Find where the given text appears and provide that cell's center as (X, Y) coordinate. 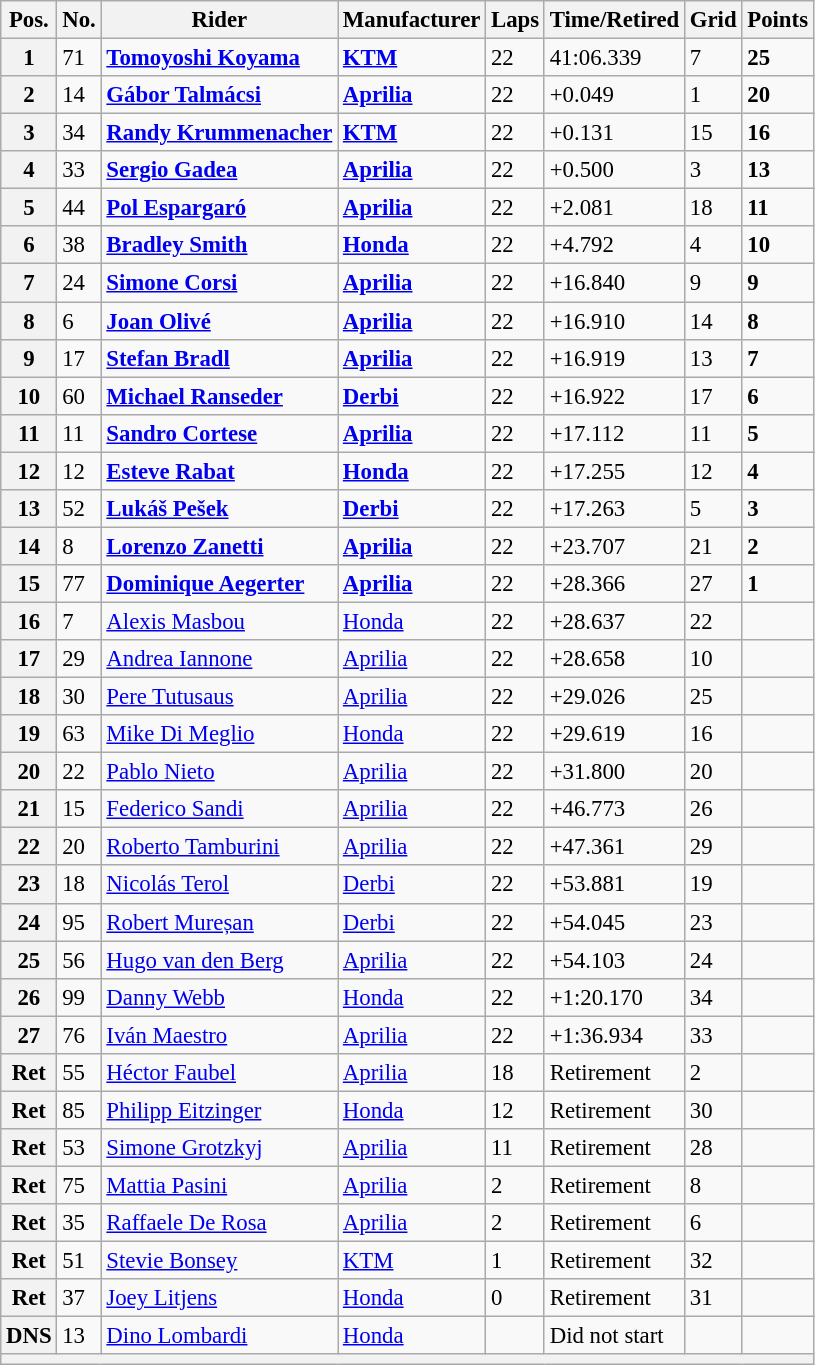
76 (79, 1035)
41:06.339 (614, 58)
+28.658 (614, 659)
37 (79, 1298)
+17.263 (614, 509)
+17.112 (614, 433)
Stevie Bonsey (220, 1261)
99 (79, 997)
28 (712, 1148)
No. (79, 20)
38 (79, 245)
Gábor Talmácsi (220, 95)
Laps (516, 20)
Raffaele De Rosa (220, 1223)
+17.255 (614, 471)
Roberto Tamburini (220, 847)
Héctor Faubel (220, 1073)
52 (79, 509)
Pablo Nieto (220, 772)
85 (79, 1110)
Sergio Gadea (220, 170)
Nicolás Terol (220, 885)
Simone Grotzkyj (220, 1148)
+0.131 (614, 133)
Simone Corsi (220, 283)
+0.049 (614, 95)
+16.922 (614, 396)
Points (778, 20)
Robert Mureșan (220, 922)
+16.910 (614, 321)
95 (79, 922)
77 (79, 584)
+28.637 (614, 621)
53 (79, 1148)
+23.707 (614, 546)
+28.366 (614, 584)
Stefan Bradl (220, 358)
55 (79, 1073)
Esteve Rabat (220, 471)
+4.792 (614, 245)
Lorenzo Zanetti (220, 546)
+31.800 (614, 772)
31 (712, 1298)
Did not start (614, 1336)
Tomoyoshi Koyama (220, 58)
44 (79, 208)
+1:20.170 (614, 997)
Michael Ranseder (220, 396)
+29.026 (614, 697)
Pos. (29, 20)
+54.103 (614, 960)
Dominique Aegerter (220, 584)
DNS (29, 1336)
0 (516, 1298)
Grid (712, 20)
Andrea Iannone (220, 659)
Pol Espargaró (220, 208)
+16.919 (614, 358)
Iván Maestro (220, 1035)
+47.361 (614, 847)
Joan Olivé (220, 321)
56 (79, 960)
Danny Webb (220, 997)
Randy Krummenacher (220, 133)
+46.773 (614, 809)
71 (79, 58)
Mike Di Meglio (220, 734)
75 (79, 1185)
Joey Litjens (220, 1298)
Bradley Smith (220, 245)
+0.500 (614, 170)
Sandro Cortese (220, 433)
Dino Lombardi (220, 1336)
Lukáš Pešek (220, 509)
Hugo van den Berg (220, 960)
+54.045 (614, 922)
+2.081 (614, 208)
Pere Tutusaus (220, 697)
+1:36.934 (614, 1035)
+29.619 (614, 734)
32 (712, 1261)
Mattia Pasini (220, 1185)
+16.840 (614, 283)
60 (79, 396)
+53.881 (614, 885)
Rider (220, 20)
Alexis Masbou (220, 621)
51 (79, 1261)
Time/Retired (614, 20)
Philipp Eitzinger (220, 1110)
63 (79, 734)
Manufacturer (412, 20)
35 (79, 1223)
Federico Sandi (220, 809)
